Scan for the cell matching the given text and deliver its (X, Y) coordinate at center. 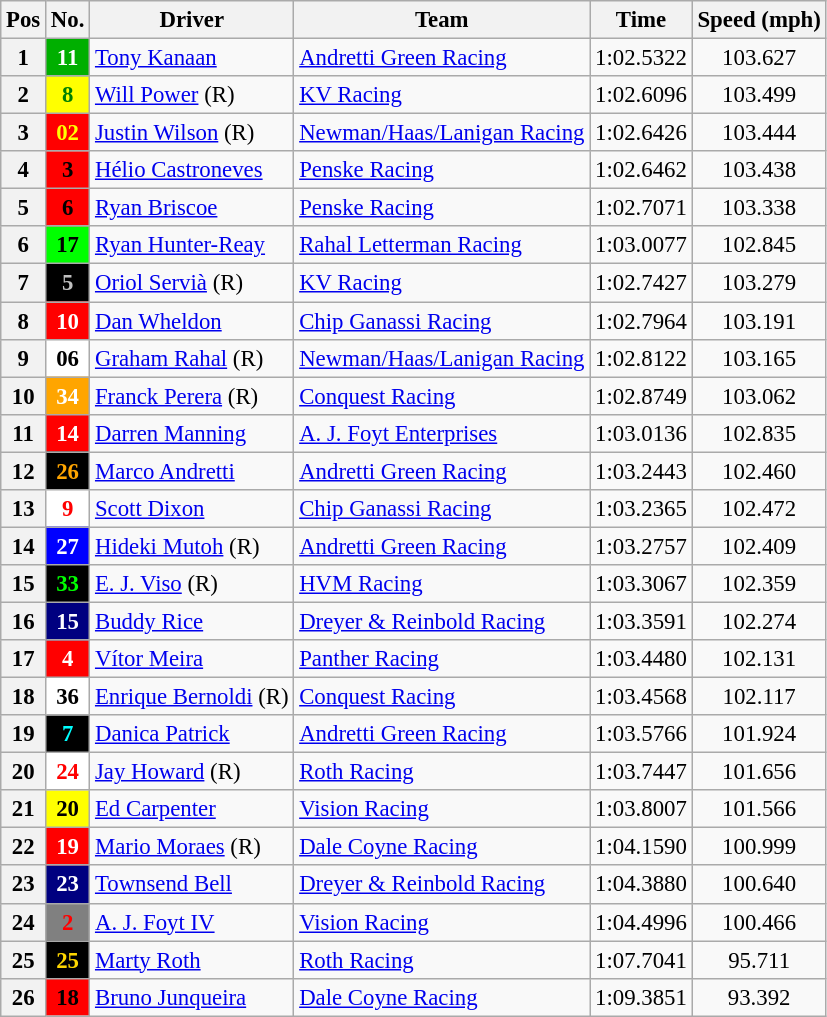
103.438 (759, 170)
Team (442, 20)
Tony Kanaan (192, 58)
13 (24, 509)
Panther Racing (442, 659)
1:07.7041 (641, 960)
1:04.3880 (641, 885)
Marco Andretti (192, 471)
103.444 (759, 133)
1:02.6462 (641, 170)
1:02.6096 (641, 95)
21 (24, 809)
Graham Rahal (R) (192, 358)
1:03.0136 (641, 433)
Ryan Briscoe (192, 208)
1:02.8122 (641, 358)
1:04.1590 (641, 847)
Speed (mph) (759, 20)
Danica Patrick (192, 734)
1:09.3851 (641, 997)
1:02.7964 (641, 321)
Pos (24, 20)
100.466 (759, 922)
Ed Carpenter (192, 809)
1 (24, 58)
Vítor Meira (192, 659)
102.460 (759, 471)
1:03.2757 (641, 546)
95.711 (759, 960)
102.274 (759, 621)
102.131 (759, 659)
1:03.3067 (641, 584)
No. (68, 20)
Dan Wheldon (192, 321)
1:03.2443 (641, 471)
1:04.4996 (641, 922)
Enrique Bernoldi (R) (192, 697)
Marty Roth (192, 960)
Justin Wilson (R) (192, 133)
100.640 (759, 885)
103.499 (759, 95)
Townsend Bell (192, 885)
Will Power (R) (192, 95)
36 (68, 697)
Buddy Rice (192, 621)
103.279 (759, 283)
Jay Howard (R) (192, 772)
103.338 (759, 208)
1:03.3591 (641, 621)
Time (641, 20)
1:03.5766 (641, 734)
103.165 (759, 358)
102.359 (759, 584)
Franck Perera (R) (192, 396)
93.392 (759, 997)
102.472 (759, 509)
103.627 (759, 58)
HVM Racing (442, 584)
102.409 (759, 546)
A. J. Foyt IV (192, 922)
1:03.8007 (641, 809)
Hideki Mutoh (R) (192, 546)
A. J. Foyt Enterprises (442, 433)
1:03.4568 (641, 697)
101.924 (759, 734)
1:03.0077 (641, 245)
100.999 (759, 847)
1:02.6426 (641, 133)
Darren Manning (192, 433)
Rahal Letterman Racing (442, 245)
Hélio Castroneves (192, 170)
102.845 (759, 245)
102.117 (759, 697)
Driver (192, 20)
103.191 (759, 321)
Ryan Hunter-Reay (192, 245)
Mario Moraes (R) (192, 847)
22 (24, 847)
02 (68, 133)
12 (24, 471)
27 (68, 546)
1:03.7447 (641, 772)
1:03.4480 (641, 659)
103.062 (759, 396)
1:02.5322 (641, 58)
1:02.7071 (641, 208)
Oriol Servià (R) (192, 283)
1:02.7427 (641, 283)
Scott Dixon (192, 509)
16 (24, 621)
101.656 (759, 772)
34 (68, 396)
33 (68, 584)
06 (68, 358)
102.835 (759, 433)
1:03.2365 (641, 509)
Bruno Junqueira (192, 997)
1:02.8749 (641, 396)
E. J. Viso (R) (192, 584)
101.566 (759, 809)
